Scan for the cell matching the given text and deliver its (X, Y) coordinate at center. 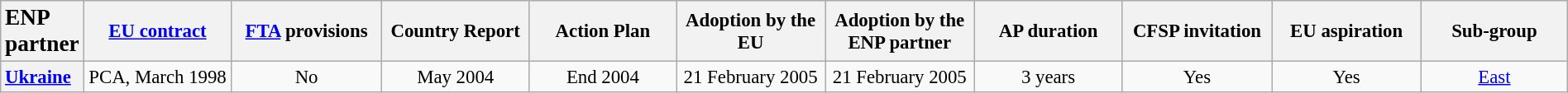
Country Report (455, 31)
3 years (1049, 77)
EU aspiration (1346, 31)
Action Plan (602, 31)
May 2004 (455, 77)
CFSP invitation (1197, 31)
Ukraine (42, 77)
AP duration (1049, 31)
EU contract (157, 31)
PCA, March 1998 (157, 77)
Adoption by the ENP partner (900, 31)
East (1495, 77)
End 2004 (602, 77)
Adoption by the EU (751, 31)
No (306, 77)
Sub-group (1495, 31)
FTA provisions (306, 31)
ENP partner (42, 31)
